Determine the (x, y) coordinate at the center of the cell enclosing the given text.  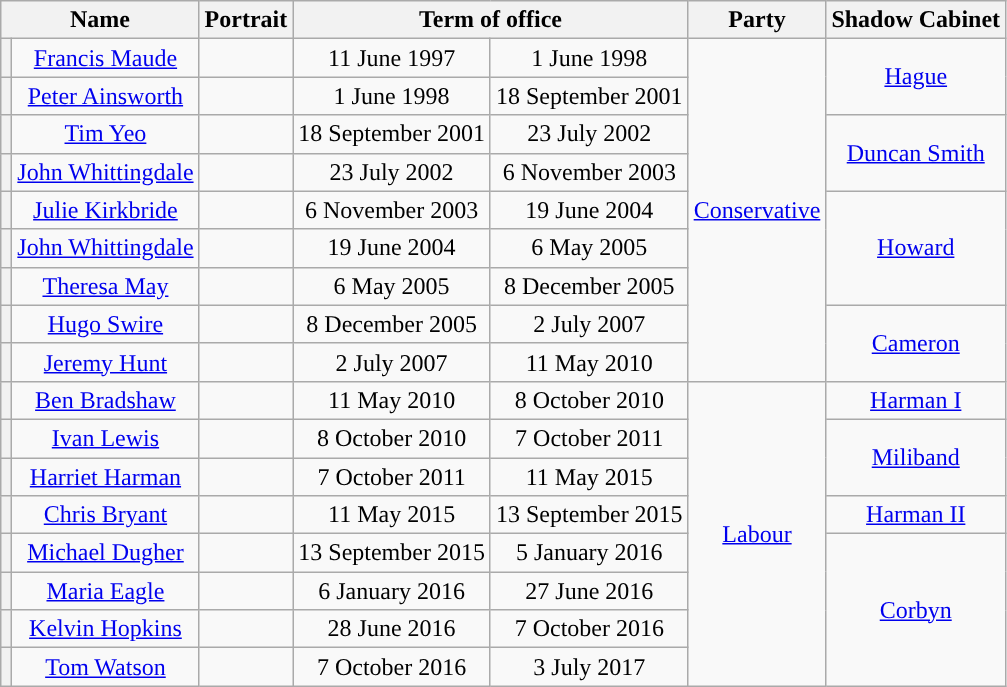
Ben Bradshaw (106, 400)
Harman I (916, 400)
11 June 1997 (392, 58)
Harman II (916, 515)
Tom Watson (106, 667)
Cameron (916, 343)
Harriet Harman (106, 477)
Duncan Smith (916, 153)
Theresa May (106, 286)
Jeremy Hunt (106, 362)
28 June 2016 (392, 629)
Michael Dugher (106, 553)
27 June 2016 (589, 591)
Maria Eagle (106, 591)
5 January 2016 (589, 553)
Howard (916, 248)
Hugo Swire (106, 324)
Party (757, 20)
Francis Maude (106, 58)
Corbyn (916, 610)
Name (100, 20)
Shadow Cabinet (916, 20)
Term of office (490, 20)
Miliband (916, 457)
Kelvin Hopkins (106, 629)
Ivan Lewis (106, 438)
Hague (916, 77)
Tim Yeo (106, 134)
Julie Kirkbride (106, 210)
6 January 2016 (392, 591)
Chris Bryant (106, 515)
Portrait (246, 20)
Peter Ainsworth (106, 96)
3 July 2017 (589, 667)
Labour (757, 533)
Conservative (757, 210)
